For the text-containing cell, return its midpoint in [X, Y] coordinate format. 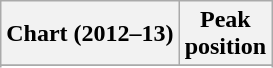
Chart (2012–13) [90, 34]
Peakposition [225, 34]
